From the cell containing the given text, extract its center point as (X, Y) coordinate. 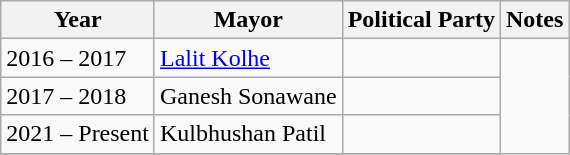
Kulbhushan Patil (248, 134)
2016 – 2017 (78, 58)
2021 – Present (78, 134)
Year (78, 20)
Lalit Kolhe (248, 58)
Political Party (421, 20)
Mayor (248, 20)
Notes (535, 20)
2017 – 2018 (78, 96)
Ganesh Sonawane (248, 96)
